For the text-containing cell, return its midpoint in [x, y] coordinate format. 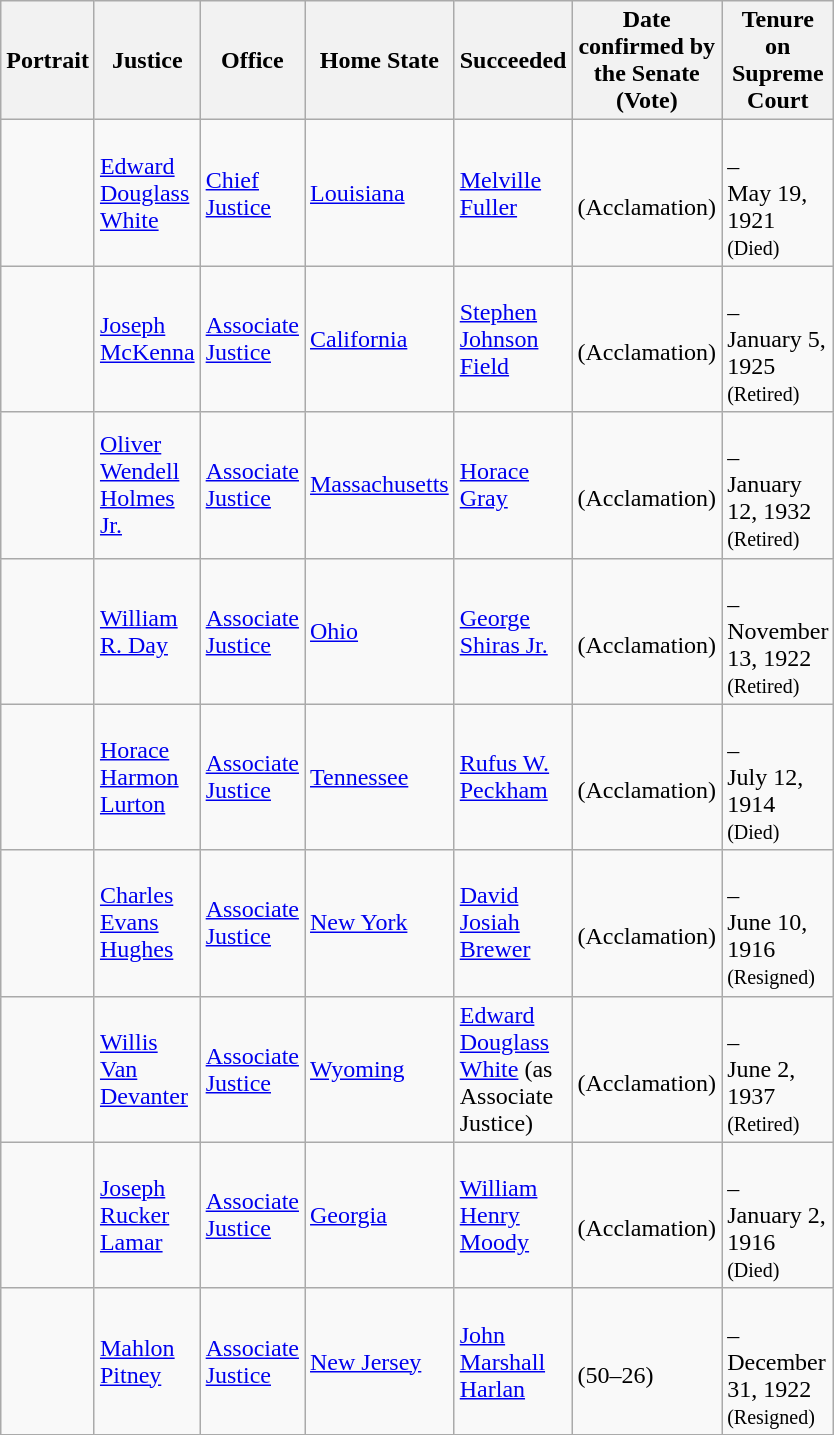
Joseph Rucker Lamar [147, 1215]
Oliver Wendell Holmes Jr. [147, 485]
John Marshall Harlan [513, 1361]
Willis Van Devanter [147, 1069]
Chief Justice [252, 193]
Succeeded [513, 60]
–January 5, 1925(Retired) [778, 339]
Melville Fuller [513, 193]
Charles Evans Hughes [147, 923]
William R. Day [147, 631]
–June 10, 1916(Resigned) [778, 923]
–July 12, 1914(Died) [778, 777]
Mahlon Pitney [147, 1361]
William Henry Moody [513, 1215]
–June 2, 1937(Retired) [778, 1069]
Joseph McKenna [147, 339]
Tennessee [379, 777]
Massachusetts [379, 485]
New Jersey [379, 1361]
Date confirmed by the Senate(Vote) [647, 60]
California [379, 339]
–January 2, 1916(Died) [778, 1215]
Horace Harmon Lurton [147, 777]
–May 19, 1921(Died) [778, 193]
–November 13, 1922(Retired) [778, 631]
Stephen Johnson Field [513, 339]
Portrait [48, 60]
Home State [379, 60]
David Josiah Brewer [513, 923]
Ohio [379, 631]
(50–26) [647, 1361]
Rufus W. Peckham [513, 777]
Wyoming [379, 1069]
New York [379, 923]
–December 31, 1922(Resigned) [778, 1361]
Edward Douglass White [147, 193]
George Shiras Jr. [513, 631]
Horace Gray [513, 485]
–January 12, 1932(Retired) [778, 485]
Edward Douglass White (as Associate Justice) [513, 1069]
Office [252, 60]
Louisiana [379, 193]
Justice [147, 60]
Tenure on Supreme Court [778, 60]
Georgia [379, 1215]
